Locate the cell with the specified text and output its [X, Y] center coordinate. 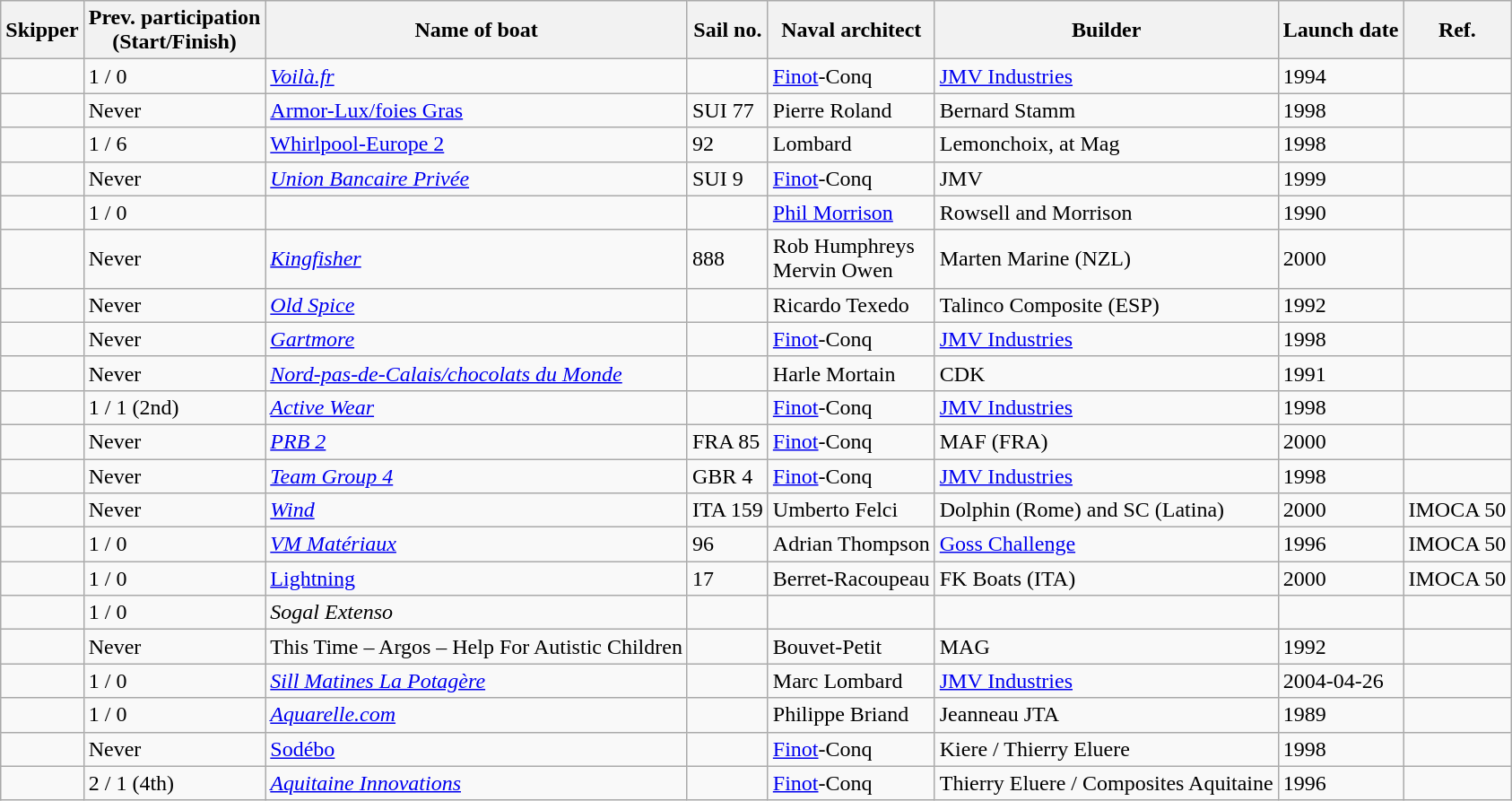
Aquitaine Innovations [477, 783]
SUI 9 [727, 178]
1994 [1341, 76]
1999 [1341, 178]
Kingfisher [477, 258]
Sodébo [477, 749]
Union Bancaire Privée [477, 178]
ITA 159 [727, 510]
Prev. participation(Start/Finish) [174, 30]
Builder [1107, 30]
Gartmore [477, 339]
Skipper [42, 30]
GBR 4 [727, 476]
Ricardo Texedo [851, 305]
96 [727, 544]
Whirlpool-Europe 2 [477, 144]
Rowsell and Morrison [1107, 213]
2 / 1 (4th) [174, 783]
Active Wear [477, 407]
FRA 85 [727, 441]
JMV [1107, 178]
Aquarelle.com [477, 715]
Lemonchoix, at Mag [1107, 144]
888 [727, 258]
Pierre Roland [851, 110]
Philippe Briand [851, 715]
Rob HumphreysMervin Owen [851, 258]
Sogal Extenso [477, 613]
Thierry Eluere / Composites Aquitaine [1107, 783]
Naval architect [851, 30]
Launch date [1341, 30]
Marten Marine (NZL) [1107, 258]
1 / 6 [174, 144]
Talinco Composite (ESP) [1107, 305]
FK Boats (ITA) [1107, 579]
MAF (FRA) [1107, 441]
17 [727, 579]
2004-04-26 [1341, 681]
1990 [1341, 213]
MAG [1107, 647]
Goss Challenge [1107, 544]
SUI 77 [727, 110]
VM Matériaux [477, 544]
1991 [1341, 373]
Nord-pas-de-Calais/chocolats du Monde [477, 373]
Team Group 4 [477, 476]
Berret-Racoupeau [851, 579]
PRB 2 [477, 441]
Lombard [851, 144]
Jeanneau JTA [1107, 715]
Voilà.fr [477, 76]
Kiere / Thierry Eluere [1107, 749]
Old Spice [477, 305]
Bouvet-Petit [851, 647]
CDK [1107, 373]
Name of boat [477, 30]
Armor-Lux/foies Gras [477, 110]
Sill Matines La Potagère [477, 681]
Dolphin (Rome) and SC (Latina) [1107, 510]
Phil Morrison [851, 213]
1 / 1 (2nd) [174, 407]
This Time – Argos – Help For Autistic Children [477, 647]
Wind [477, 510]
92 [727, 144]
Lightning [477, 579]
Adrian Thompson [851, 544]
1989 [1341, 715]
Bernard Stamm [1107, 110]
Umberto Felci [851, 510]
Harle Mortain [851, 373]
Ref. [1457, 30]
Marc Lombard [851, 681]
Sail no. [727, 30]
